Return the (x, y) coordinate for the center point of the cell that contains the specified text.  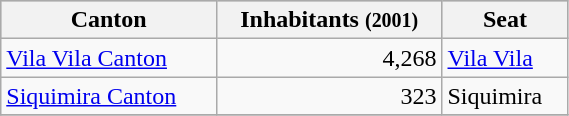
323 (330, 96)
Canton (109, 20)
Inhabitants (2001) (330, 20)
4,268 (330, 58)
Siquimira Canton (109, 96)
Vila Vila Canton (109, 58)
Siquimira (505, 96)
Seat (505, 20)
Vila Vila (505, 58)
